Return the (x, y) coordinate for the center point of the cell that contains the specified text.  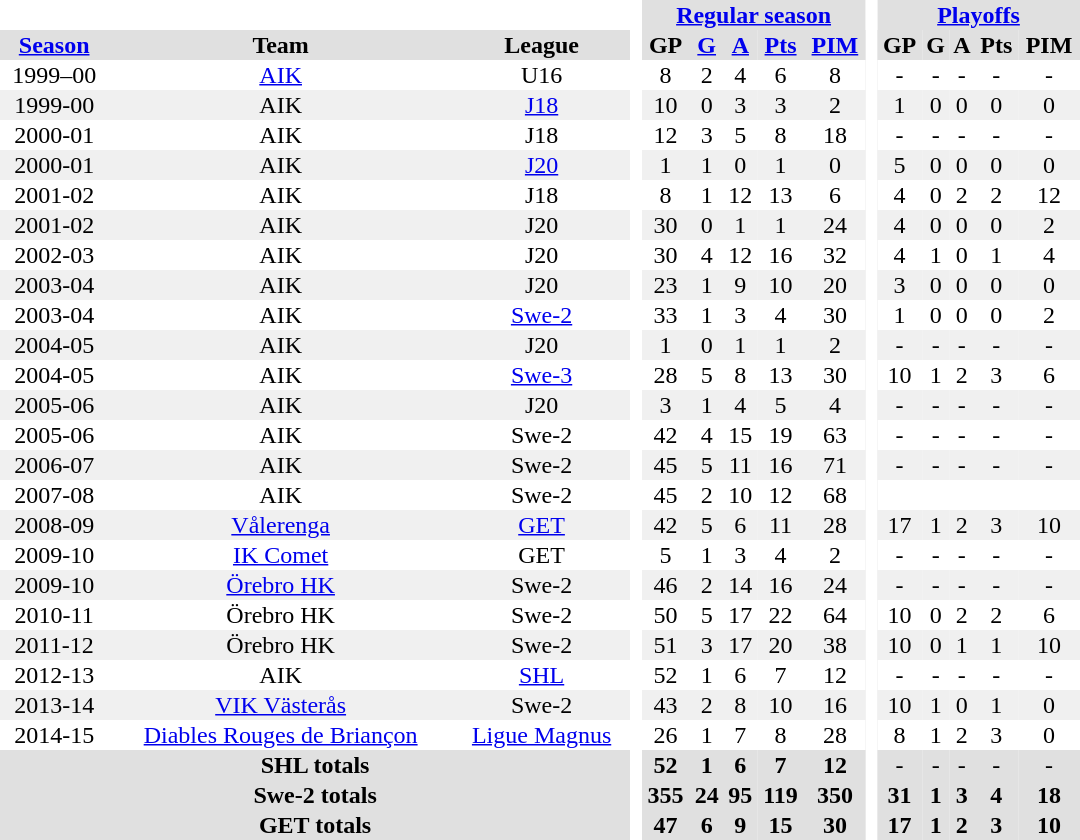
63 (835, 435)
23 (666, 285)
38 (835, 645)
2006-07 (54, 465)
43 (666, 705)
2013-14 (54, 705)
SHL totals (315, 765)
Season (54, 45)
1999-00 (54, 105)
IK Comet (280, 555)
Swe-3 (542, 375)
1999–00 (54, 75)
64 (835, 615)
14 (740, 585)
2002-03 (54, 255)
119 (780, 795)
2012-13 (54, 675)
95 (740, 795)
350 (835, 795)
2010-11 (54, 615)
Team (280, 45)
46 (666, 585)
355 (666, 795)
26 (666, 735)
47 (666, 825)
22 (780, 615)
32 (835, 255)
SHL (542, 675)
19 (780, 435)
2011-12 (54, 645)
68 (835, 495)
GET totals (315, 825)
VIK Västerås (280, 705)
33 (666, 315)
71 (835, 465)
Swe-2 totals (315, 795)
U16 (542, 75)
League (542, 45)
Vålerenga (280, 525)
2007-08 (54, 495)
51 (666, 645)
2014-15 (54, 735)
Diables Rouges de Briançon (280, 735)
Regular season (753, 15)
50 (666, 615)
Ligue Magnus (542, 735)
31 (900, 795)
2008-09 (54, 525)
Playoffs (978, 15)
